From the cell containing the given text, extract its center point as [x, y] coordinate. 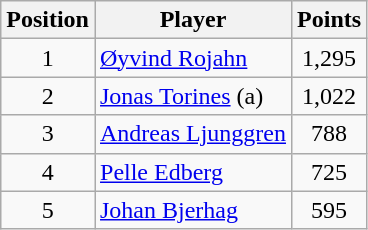
1,295 [330, 58]
Points [330, 20]
1,022 [330, 96]
Øyvind Rojahn [192, 58]
2 [48, 96]
Andreas Ljunggren [192, 134]
788 [330, 134]
1 [48, 58]
Jonas Torines (a) [192, 96]
Position [48, 20]
5 [48, 210]
725 [330, 172]
Player [192, 20]
Johan Bjerhag [192, 210]
4 [48, 172]
Pelle Edberg [192, 172]
595 [330, 210]
3 [48, 134]
